Identify which cell holds the provided text, then report its (x, y) central coordinate. 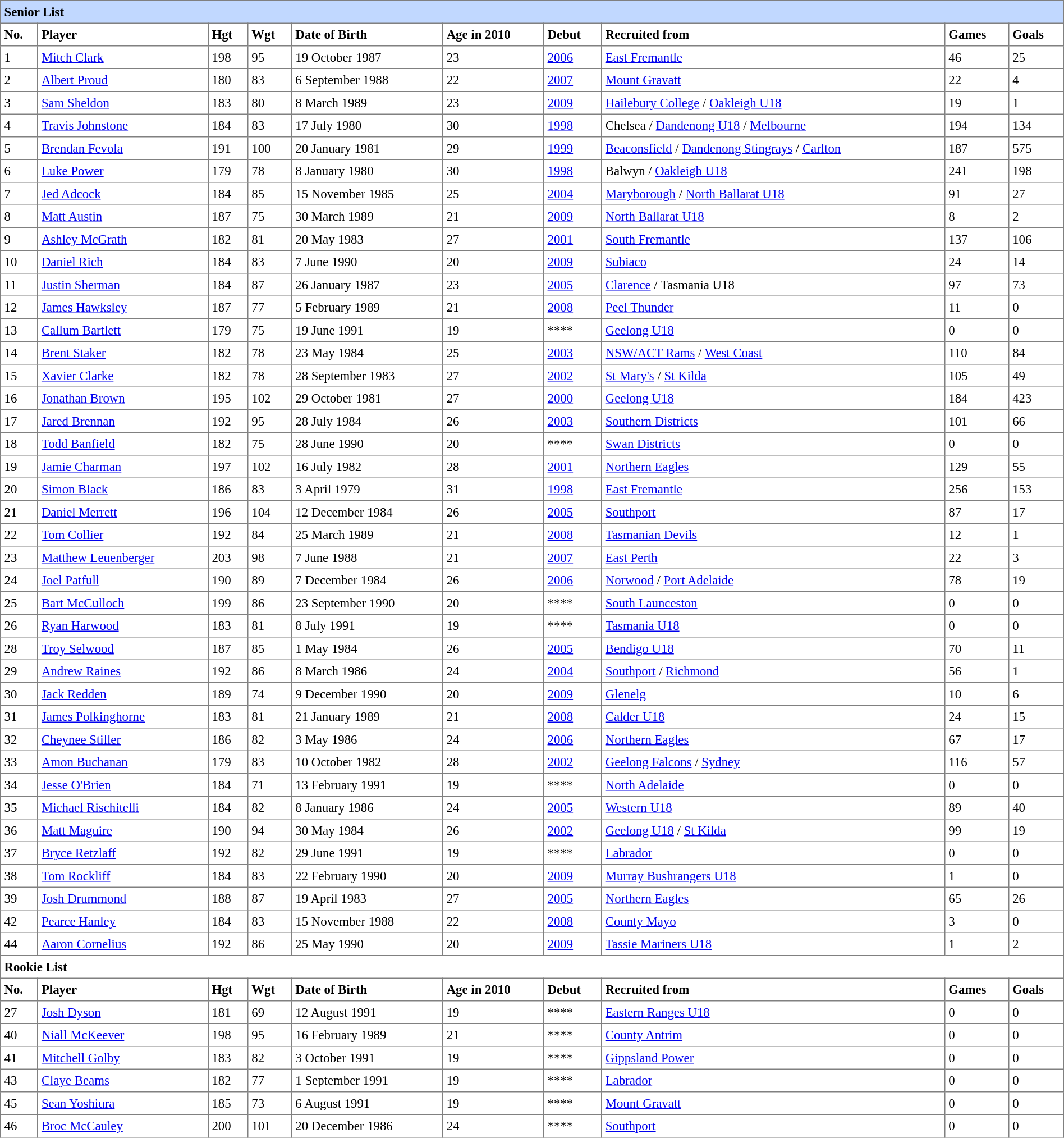
St Mary's / St Kilda (773, 376)
134 (1036, 125)
5 February 1989 (367, 307)
Senior List (532, 12)
1 September 1991 (367, 1080)
20 December 1986 (367, 1126)
Josh Dyson (122, 1012)
36 (19, 830)
Mitchell Golby (122, 1058)
116 (977, 762)
Jesse O'Brien (122, 785)
Albert Proud (122, 80)
65 (977, 898)
7 June 1988 (367, 557)
13 (19, 330)
12 December 1984 (367, 512)
26 January 1987 (367, 285)
5 (19, 148)
67 (977, 739)
104 (270, 512)
241 (977, 171)
Bart McCulloch (122, 603)
70 (977, 648)
69 (270, 1012)
Bryce Retzlaff (122, 853)
2000 (572, 398)
12 August 1991 (367, 1012)
33 (19, 762)
Southport / Richmond (773, 671)
18 (19, 444)
9 (19, 239)
Michael Rischitelli (122, 807)
Geelong U18 / St Kilda (773, 830)
8 March 1989 (367, 103)
100 (270, 148)
129 (977, 467)
3 May 1986 (367, 739)
19 April 1983 (367, 898)
13 February 1991 (367, 785)
Justin Sherman (122, 285)
23 September 1990 (367, 603)
Matt Austin (122, 216)
23 May 1984 (367, 353)
37 (19, 853)
188 (228, 898)
Jed Adcock (122, 194)
Maryborough / North Ballarat U18 (773, 194)
Jack Redden (122, 694)
7 December 1984 (367, 580)
Calder U18 (773, 716)
16 July 1982 (367, 467)
3 October 1991 (367, 1058)
8 July 1991 (367, 625)
189 (228, 694)
Gippsland Power (773, 1058)
NSW/ACT Rams / West Coast (773, 353)
30 March 1989 (367, 216)
199 (228, 603)
Matthew Leuenberger (122, 557)
Subiaco (773, 262)
Troy Selwood (122, 648)
66 (1036, 421)
19 June 1991 (367, 330)
East Perth (773, 557)
45 (19, 1103)
22 February 1990 (367, 876)
Luke Power (122, 171)
Tom Collier (122, 534)
Joel Patfull (122, 580)
105 (977, 376)
110 (977, 353)
28 July 1984 (367, 421)
6 August 1991 (367, 1103)
180 (228, 80)
Matt Maguire (122, 830)
20 January 1981 (367, 148)
Josh Drummond (122, 898)
94 (270, 830)
8 March 1986 (367, 671)
41 (19, 1058)
197 (228, 467)
South Launceston (773, 603)
County Mayo (773, 921)
Jamie Charman (122, 467)
Western U18 (773, 807)
South Fremantle (773, 239)
19 October 1987 (367, 57)
1999 (572, 148)
35 (19, 807)
80 (270, 103)
Tasmania U18 (773, 625)
Southern Districts (773, 421)
Hailebury College / Oakleigh U18 (773, 103)
16 (19, 398)
Brent Staker (122, 353)
Xavier Clarke (122, 376)
185 (228, 1103)
194 (977, 125)
74 (270, 694)
Balwyn / Oakleigh U18 (773, 171)
42 (19, 921)
Eastern Ranges U18 (773, 1012)
106 (1036, 239)
Tom Rockliff (122, 876)
Sean Yoshiura (122, 1103)
7 (19, 194)
Tassie Mariners U18 (773, 944)
71 (270, 785)
91 (977, 194)
29 June 1991 (367, 853)
Peel Thunder (773, 307)
Aaron Cornelius (122, 944)
Norwood / Port Adelaide (773, 580)
99 (977, 830)
Daniel Merrett (122, 512)
Travis Johnstone (122, 125)
34 (19, 785)
Amon Buchanan (122, 762)
97 (977, 285)
Ashley McGrath (122, 239)
575 (1036, 148)
Swan Districts (773, 444)
1 May 1984 (367, 648)
98 (270, 557)
Ryan Harwood (122, 625)
32 (19, 739)
James Polkinghorne (122, 716)
Jonathan Brown (122, 398)
Claye Beams (122, 1080)
25 May 1990 (367, 944)
Niall McKeever (122, 1035)
North Adelaide (773, 785)
Pearce Hanley (122, 921)
29 October 1981 (367, 398)
57 (1036, 762)
196 (228, 512)
6 September 1988 (367, 80)
Chelsea / Dandenong U18 / Melbourne (773, 125)
56 (977, 671)
423 (1036, 398)
Callum Bartlett (122, 330)
Murray Bushrangers U18 (773, 876)
Todd Banfield (122, 444)
44 (19, 944)
200 (228, 1126)
43 (19, 1080)
Daniel Rich (122, 262)
Beaconsfield / Dandenong Stingrays / Carlton (773, 148)
7 June 1990 (367, 262)
10 October 1982 (367, 762)
39 (19, 898)
30 May 1984 (367, 830)
21 January 1989 (367, 716)
Broc McCauley (122, 1126)
203 (228, 557)
Sam Sheldon (122, 103)
15 November 1985 (367, 194)
20 May 1983 (367, 239)
3 April 1979 (367, 489)
Simon Black (122, 489)
North Ballarat U18 (773, 216)
181 (228, 1012)
Jared Brennan (122, 421)
55 (1036, 467)
49 (1036, 376)
Clarence / Tasmania U18 (773, 285)
Tasmanian Devils (773, 534)
15 November 1988 (367, 921)
Geelong Falcons / Sydney (773, 762)
28 September 1983 (367, 376)
Andrew Raines (122, 671)
James Hawksley (122, 307)
191 (228, 148)
17 July 1980 (367, 125)
Cheynee Stiller (122, 739)
Mitch Clark (122, 57)
8 January 1986 (367, 807)
Bendigo U18 (773, 648)
28 June 1990 (367, 444)
25 March 1989 (367, 534)
137 (977, 239)
195 (228, 398)
8 January 1980 (367, 171)
9 December 1990 (367, 694)
Rookie List (532, 967)
Brendan Fevola (122, 148)
County Antrim (773, 1035)
38 (19, 876)
Glenelg (773, 694)
153 (1036, 489)
16 February 1989 (367, 1035)
256 (977, 489)
